Extract the (X, Y) coordinate from the center of the cell holding the provided text.  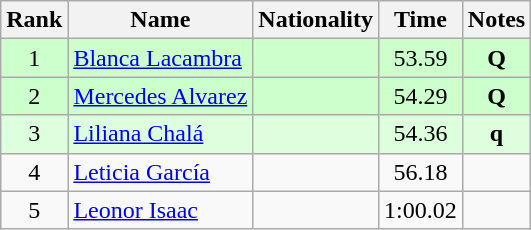
Rank (34, 20)
56.18 (421, 172)
Liliana Chalá (160, 134)
Nationality (316, 20)
3 (34, 134)
q (496, 134)
Time (421, 20)
4 (34, 172)
54.29 (421, 96)
5 (34, 210)
Name (160, 20)
1 (34, 58)
1:00.02 (421, 210)
Blanca Lacambra (160, 58)
54.36 (421, 134)
Leonor Isaac (160, 210)
2 (34, 96)
53.59 (421, 58)
Mercedes Alvarez (160, 96)
Notes (496, 20)
Leticia García (160, 172)
